From the cell containing the given text, extract its center point as [X, Y] coordinate. 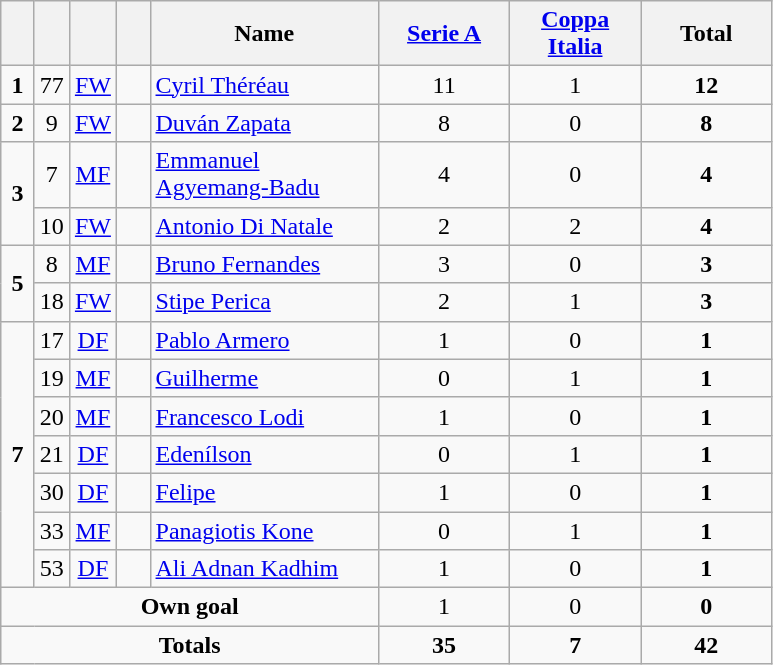
Own goal [190, 607]
Duván Zapata [264, 123]
17 [52, 340]
12 [706, 85]
Total [706, 34]
Antonio Di Natale [264, 226]
18 [52, 302]
Name [264, 34]
Guilherme [264, 378]
42 [706, 645]
20 [52, 416]
Serie A [444, 34]
Francesco Lodi [264, 416]
Pablo Armero [264, 340]
53 [52, 569]
10 [52, 226]
Totals [190, 645]
Coppa Italia [576, 34]
Felipe [264, 492]
Panagiotis Kone [264, 531]
11 [444, 85]
5 [18, 283]
Emmanuel Agyemang-Badu [264, 174]
Ali Adnan Kadhim [264, 569]
Stipe Perica [264, 302]
21 [52, 454]
Bruno Fernandes [264, 264]
77 [52, 85]
Edenílson [264, 454]
19 [52, 378]
33 [52, 531]
9 [52, 123]
30 [52, 492]
35 [444, 645]
Cyril Théréau [264, 85]
